For the text-containing cell, return its midpoint in [X, Y] coordinate format. 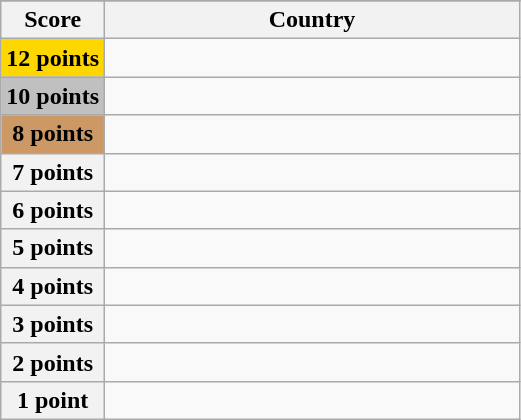
4 points [53, 286]
3 points [53, 324]
5 points [53, 248]
8 points [53, 134]
Score [53, 20]
6 points [53, 210]
Country [312, 20]
2 points [53, 362]
7 points [53, 172]
1 point [53, 400]
12 points [53, 58]
10 points [53, 96]
